Scan for the cell matching the given text and deliver its (X, Y) coordinate at center. 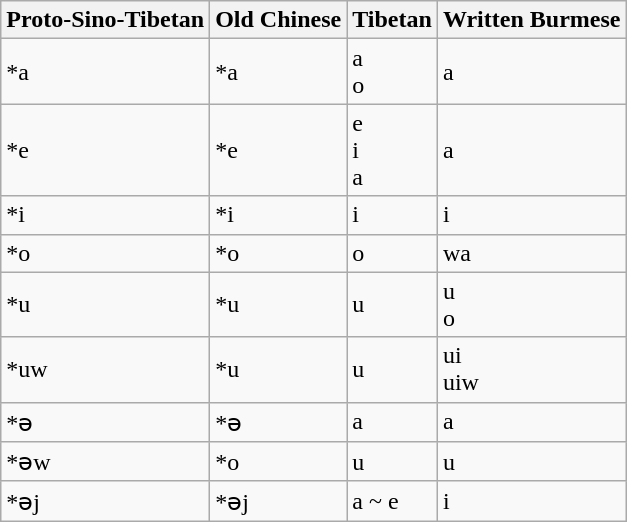
Written Burmese (532, 20)
o (392, 253)
Proto-Sino-Tibetan (106, 20)
Tibetan (392, 20)
wa (532, 253)
a o (392, 72)
a ~ e (392, 501)
*əw (106, 462)
e i a (392, 150)
ui uiw (532, 370)
u o (532, 304)
Old Chinese (278, 20)
*uw (106, 370)
